Pinpoint the cell where the given text exists, returning its [x, y] midpoint coordinate. 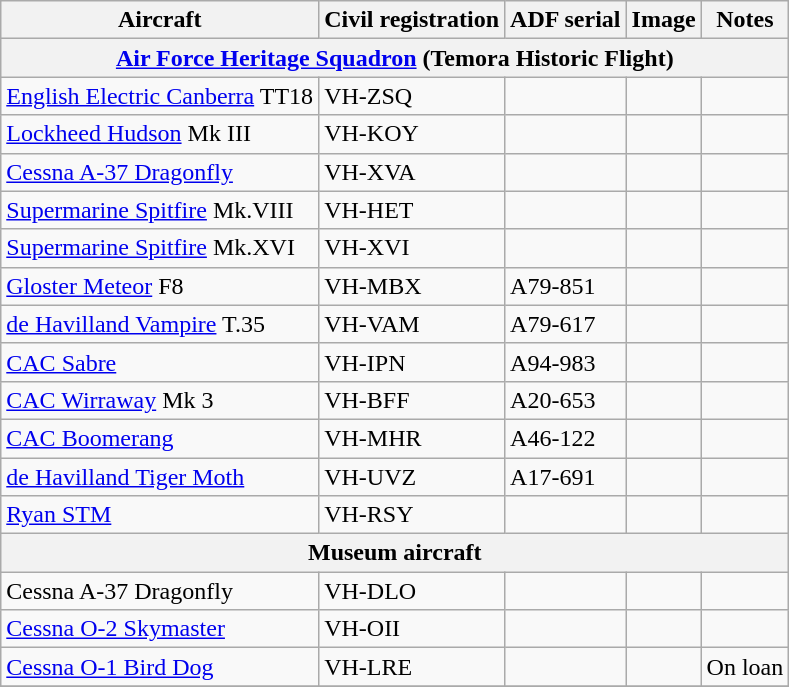
CAC Sabre [160, 362]
CAC Wirraway Mk 3 [160, 400]
VH-LRE [412, 667]
Air Force Heritage Squadron (Temora Historic Flight) [395, 58]
English Electric Canberra TT18 [160, 96]
de Havilland Vampire T.35 [160, 324]
VH-XVI [412, 248]
VH-ZSQ [412, 96]
A17-691 [566, 477]
VH-XVA [412, 172]
ADF serial [566, 20]
Aircraft [160, 20]
Lockheed Hudson Mk III [160, 134]
Notes [745, 20]
VH-UVZ [412, 477]
A79-617 [566, 324]
Supermarine Spitfire Mk.VIII [160, 210]
Civil registration [412, 20]
VH-RSY [412, 515]
A46-122 [566, 438]
VH-IPN [412, 362]
VH-MHR [412, 438]
de Havilland Tiger Moth [160, 477]
VH-VAM [412, 324]
VH-OII [412, 629]
VH-DLO [412, 591]
VH-KOY [412, 134]
Cessna O-2 Skymaster [160, 629]
Museum aircraft [395, 553]
VH-MBX [412, 286]
On loan [745, 667]
Ryan STM [160, 515]
A79-851 [566, 286]
A20-653 [566, 400]
VH-BFF [412, 400]
Supermarine Spitfire Mk.XVI [160, 248]
A94-983 [566, 362]
Image [664, 20]
CAC Boomerang [160, 438]
VH-HET [412, 210]
Gloster Meteor F8 [160, 286]
Cessna O-1 Bird Dog [160, 667]
